From the cell containing the given text, extract its center point as [X, Y] coordinate. 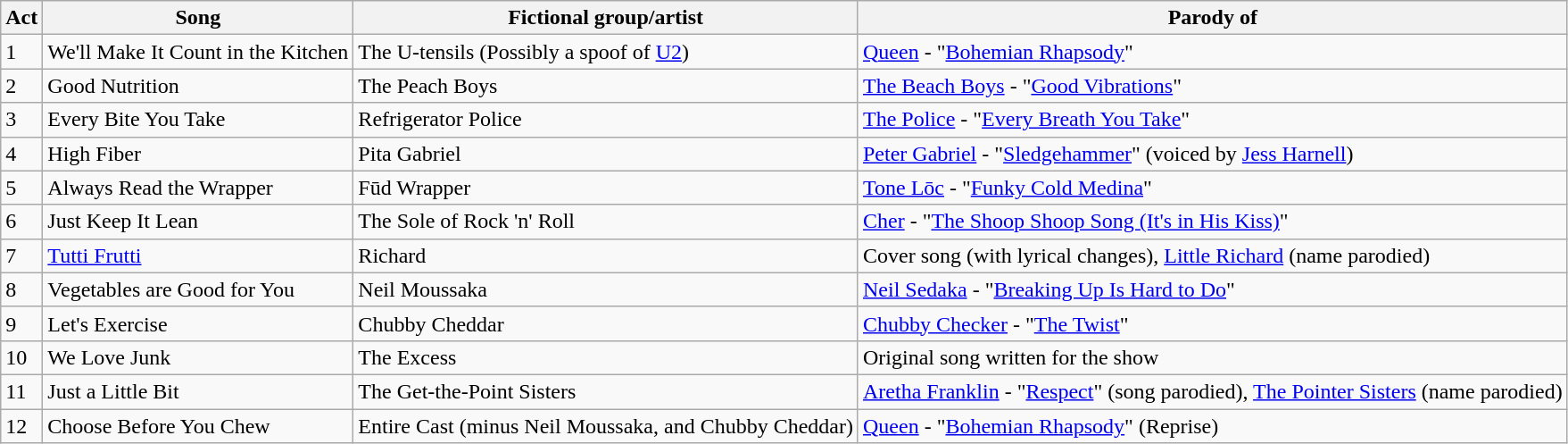
The Excess [606, 357]
Act [21, 18]
Good Nutrition [198, 86]
High Fiber [198, 154]
Parody of [1212, 18]
Every Bite You Take [198, 120]
Chubby Cheddar [606, 323]
Fūd Wrapper [606, 188]
4 [21, 154]
The Sole of Rock 'n' Roll [606, 222]
The Police - "Every Breath You Take" [1212, 120]
3 [21, 120]
Neil Sedaka - "Breaking Up Is Hard to Do" [1212, 289]
5 [21, 188]
2 [21, 86]
Fictional group/artist [606, 18]
The U-tensils (Possibly a spoof of U2) [606, 52]
Song [198, 18]
We'll Make It Count in the Kitchen [198, 52]
Always Read the Wrapper [198, 188]
12 [21, 426]
11 [21, 391]
Richard [606, 256]
7 [21, 256]
Queen - "Bohemian Rhapsody" [1212, 52]
Tone Lōc - "Funky Cold Medina" [1212, 188]
The Get-the-Point Sisters [606, 391]
Choose Before You Chew [198, 426]
The Beach Boys - "Good Vibrations" [1212, 86]
Peter Gabriel - "Sledgehammer" (voiced by Jess Harnell) [1212, 154]
The Peach Boys [606, 86]
Tutti Frutti [198, 256]
Original song written for the show [1212, 357]
Just a Little Bit [198, 391]
Just Keep It Lean [198, 222]
1 [21, 52]
Neil Moussaka [606, 289]
Queen - "Bohemian Rhapsody" (Reprise) [1212, 426]
8 [21, 289]
Cher - "The Shoop Shoop Song (It's in His Kiss)" [1212, 222]
Chubby Checker - "The Twist" [1212, 323]
Cover song (with lyrical changes), Little Richard (name parodied) [1212, 256]
We Love Junk [198, 357]
Vegetables are Good for You [198, 289]
Aretha Franklin - "Respect" (song parodied), The Pointer Sisters (name parodied) [1212, 391]
Refrigerator Police [606, 120]
Entire Cast (minus Neil Moussaka, and Chubby Cheddar) [606, 426]
6 [21, 222]
9 [21, 323]
Let's Exercise [198, 323]
10 [21, 357]
Pita Gabriel [606, 154]
